Pinpoint the cell where the given text exists, returning its (x, y) midpoint coordinate. 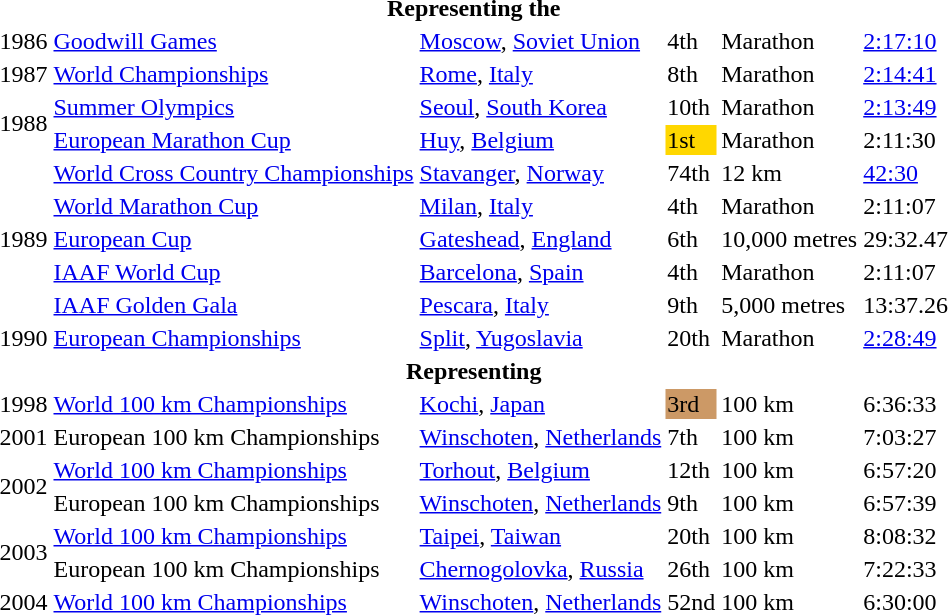
Stavanger, Norway (540, 173)
Huy, Belgium (540, 140)
European Cup (234, 239)
Pescara, Italy (540, 305)
12th (692, 470)
Barcelona, Spain (540, 272)
Split, Yugoslavia (540, 338)
1st (692, 140)
Milan, Italy (540, 206)
Summer Olympics (234, 107)
European Marathon Cup (234, 140)
Rome, Italy (540, 74)
Chernogolovka, Russia (540, 569)
Moscow, Soviet Union (540, 41)
26th (692, 569)
World Championships (234, 74)
7th (692, 437)
10,000 metres (790, 239)
Kochi, Japan (540, 404)
Torhout, Belgium (540, 470)
74th (692, 173)
Goodwill Games (234, 41)
IAAF Golden Gala (234, 305)
3rd (692, 404)
5,000 metres (790, 305)
European Championships (234, 338)
10th (692, 107)
World Cross Country Championships (234, 173)
6th (692, 239)
Gateshead, England (540, 239)
8th (692, 74)
Seoul, South Korea (540, 107)
Taipei, Taiwan (540, 536)
World Marathon Cup (234, 206)
IAAF World Cup (234, 272)
12 km (790, 173)
